Find where the given text appears and provide that cell's center as (X, Y) coordinate. 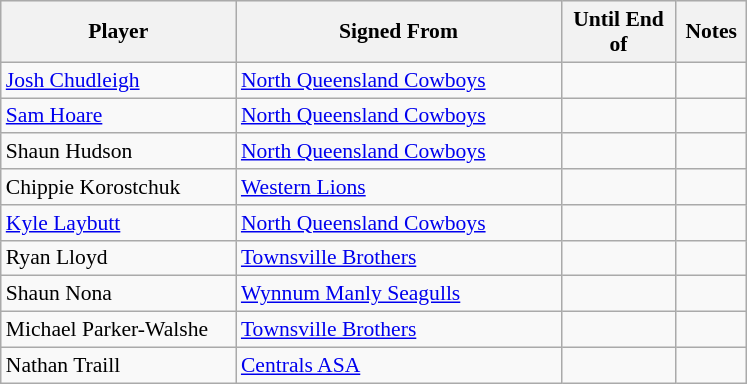
Shaun Nona (118, 294)
Signed From (398, 32)
Kyle Laybutt (118, 223)
Player (118, 32)
Notes (711, 32)
Sam Hoare (118, 116)
Ryan Lloyd (118, 258)
Michael Parker-Walshe (118, 330)
Until End of (618, 32)
Western Lions (398, 187)
Chippie Korostchuk (118, 187)
Centrals ASA (398, 365)
Nathan Traill (118, 365)
Josh Chudleigh (118, 80)
Shaun Hudson (118, 152)
Wynnum Manly Seagulls (398, 294)
